Output the [X, Y] coordinate of the center of the cell containing the given text.  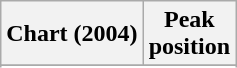
Peakposition [189, 34]
Chart (2004) [72, 34]
